Pinpoint the cell where the given text exists, returning its [X, Y] midpoint coordinate. 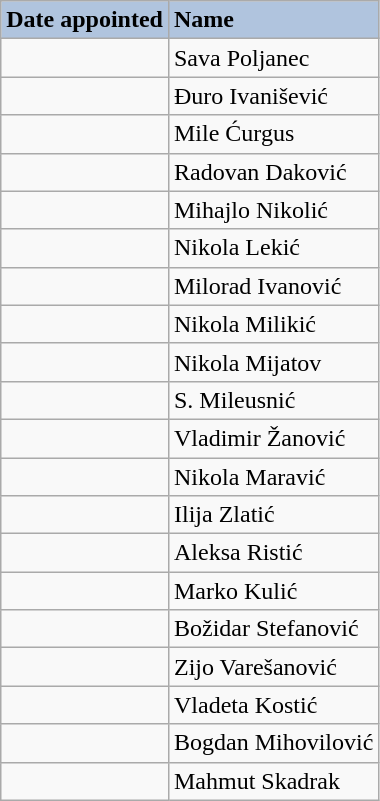
Mihajlo Nikolić [273, 210]
Zijo Varešanović [273, 667]
Nikola Mijatov [273, 362]
Marko Kulić [273, 591]
Vladeta Kostić [273, 705]
Vladimir Žanović [273, 438]
Bogdan Mihovilović [273, 743]
Mile Ćurgus [273, 134]
Nikola Lekić [273, 248]
Radovan Daković [273, 172]
Đuro Ivanišević [273, 96]
Božidar Stefanović [273, 629]
S. Mileusnić [273, 400]
Date appointed [85, 20]
Sava Poljanec [273, 58]
Name [273, 20]
Nikola Milikić [273, 324]
Nikola Maravić [273, 477]
Aleksa Ristić [273, 553]
Milorad Ivanović [273, 286]
Mahmut Skadrak [273, 781]
Ilija Zlatić [273, 515]
